Extract the [x, y] coordinate from the center of the cell holding the provided text.  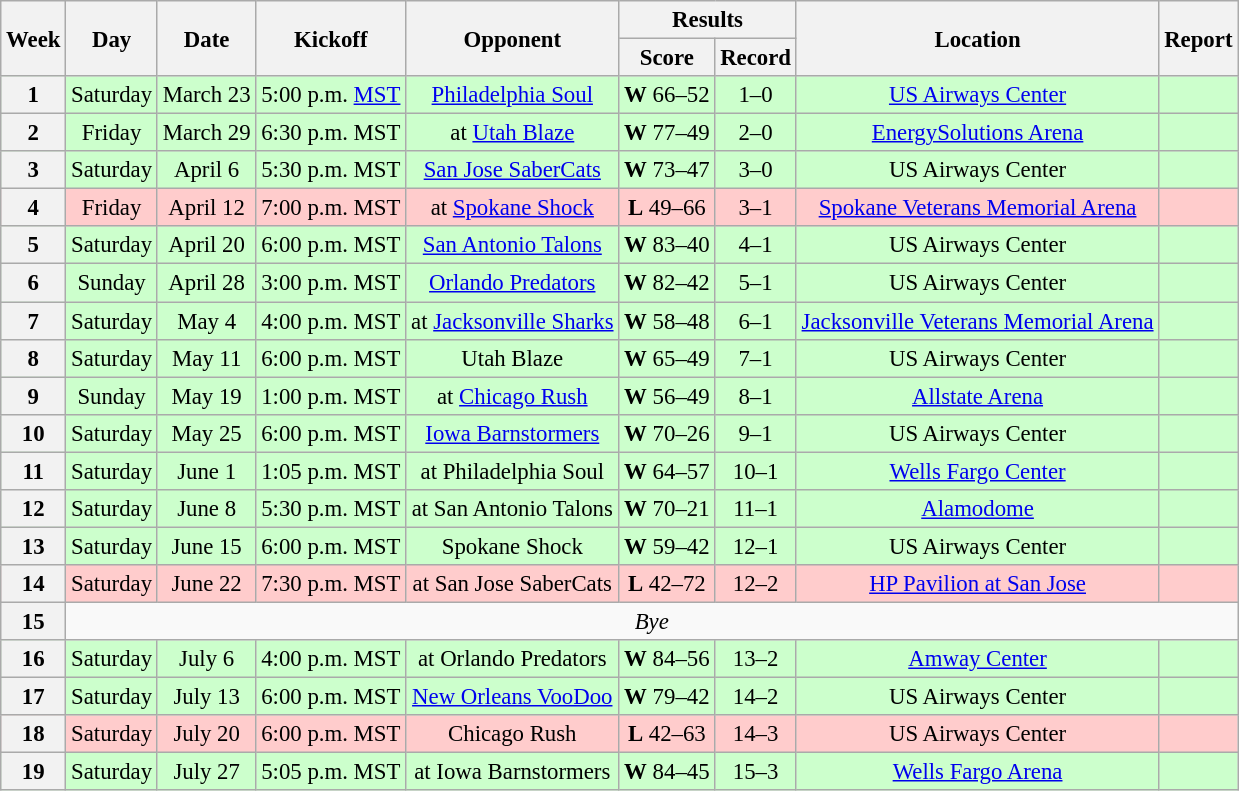
Jacksonville Veterans Memorial Arena [978, 321]
at Utah Blaze [512, 133]
5–1 [756, 283]
W 64–57 [667, 471]
14–3 [756, 734]
1:05 p.m. MST [331, 471]
April 12 [206, 208]
June 15 [206, 546]
Orlando Predators [512, 283]
9 [34, 396]
7:00 p.m. MST [331, 208]
15 [34, 621]
W 56–49 [667, 396]
Record [756, 58]
7 [34, 321]
6–1 [756, 321]
W 79–42 [667, 697]
at Philadelphia Soul [512, 471]
3–0 [756, 170]
July 6 [206, 659]
W 73–47 [667, 170]
2 [34, 133]
2–0 [756, 133]
Spokane Veterans Memorial Arena [978, 208]
March 29 [206, 133]
17 [34, 697]
May 4 [206, 321]
5:05 p.m. MST [331, 772]
July 27 [206, 772]
HP Pavilion at San Jose [978, 584]
W 84–56 [667, 659]
3:00 p.m. MST [331, 283]
Iowa Barnstormers [512, 433]
W 65–49 [667, 358]
Report [1198, 38]
May 11 [206, 358]
Amway Center [978, 659]
at Chicago Rush [512, 396]
at San Antonio Talons [512, 509]
19 [34, 772]
7:30 p.m. MST [331, 584]
Philadelphia Soul [512, 95]
3 [34, 170]
Week [34, 38]
at San Jose SaberCats [512, 584]
3–1 [756, 208]
W 82–42 [667, 283]
June 8 [206, 509]
Opponent [512, 38]
12 [34, 509]
Utah Blaze [512, 358]
Location [978, 38]
Score [667, 58]
L 42–72 [667, 584]
W 70–26 [667, 433]
June 1 [206, 471]
W 70–21 [667, 509]
at Orlando Predators [512, 659]
W 83–40 [667, 245]
Spokane Shock [512, 546]
Alamodome [978, 509]
14–2 [756, 697]
16 [34, 659]
11–1 [756, 509]
10 [34, 433]
at Jacksonville Sharks [512, 321]
March 23 [206, 95]
Bye [652, 621]
4 [34, 208]
1–0 [756, 95]
15–3 [756, 772]
12–1 [756, 546]
W 66–52 [667, 95]
14 [34, 584]
11 [34, 471]
W 59–42 [667, 546]
4–1 [756, 245]
July 20 [206, 734]
10–1 [756, 471]
8 [34, 358]
Wells Fargo Center [978, 471]
at Spokane Shock [512, 208]
6:30 p.m. MST [331, 133]
Allstate Arena [978, 396]
13–2 [756, 659]
at Iowa Barnstormers [512, 772]
W 84–45 [667, 772]
9–1 [756, 433]
Chicago Rush [512, 734]
Wells Fargo Arena [978, 772]
May 25 [206, 433]
San Antonio Talons [512, 245]
1:00 p.m. MST [331, 396]
L 49–66 [667, 208]
July 13 [206, 697]
April 20 [206, 245]
Day [112, 38]
EnergySolutions Arena [978, 133]
May 19 [206, 396]
8–1 [756, 396]
New Orleans VooDoo [512, 697]
Kickoff [331, 38]
June 22 [206, 584]
12–2 [756, 584]
W 58–48 [667, 321]
April 6 [206, 170]
5:00 p.m. MST [331, 95]
San Jose SaberCats [512, 170]
18 [34, 734]
April 28 [206, 283]
Date [206, 38]
W 77–49 [667, 133]
Results [708, 20]
6 [34, 283]
7–1 [756, 358]
5 [34, 245]
13 [34, 546]
L 42–63 [667, 734]
1 [34, 95]
